Scan for the cell matching the given text and deliver its (x, y) coordinate at center. 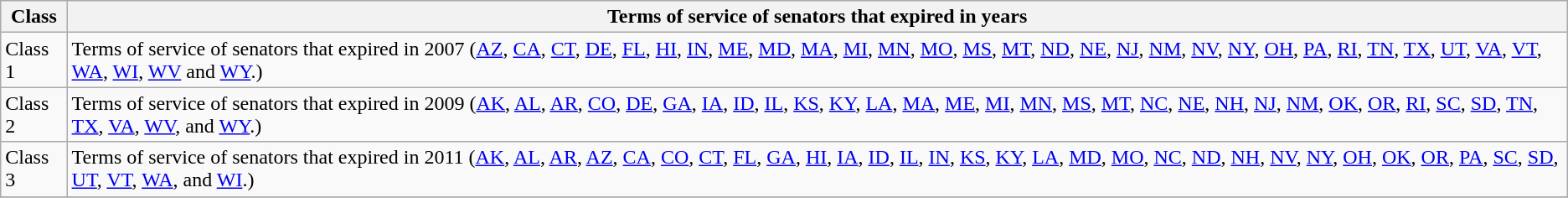
Class 3 (34, 169)
Terms of service of senators that expired in years (818, 17)
Class 2 (34, 114)
Class (34, 17)
Class 1 (34, 60)
